Return the (x, y) coordinate for the center point of the cell that contains the specified text.  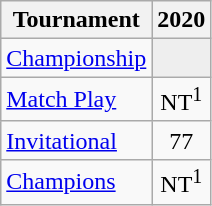
2020 (182, 20)
Tournament (76, 20)
Match Play (76, 100)
Champions (76, 182)
77 (182, 140)
Invitational (76, 140)
Championship (76, 58)
